Return [x, y] of the center of cell containing provided text 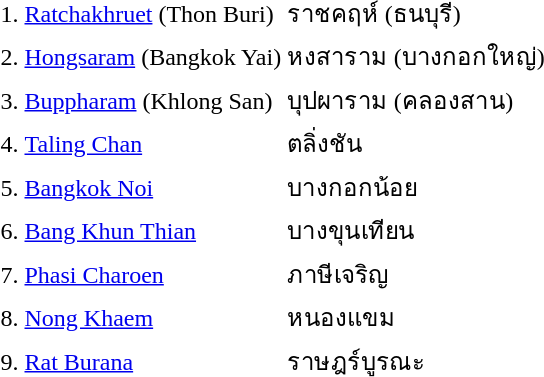
Buppharam (Khlong San) [153, 100]
Hongsaram (Bangkok Yai) [153, 56]
Nong Khaem [153, 318]
Bangkok Noi [153, 187]
Bang Khun Thian [153, 230]
Taling Chan [153, 144]
Phasi Charoen [153, 274]
